Search for the cell housing the specified text and yield its (X, Y) center coordinate. 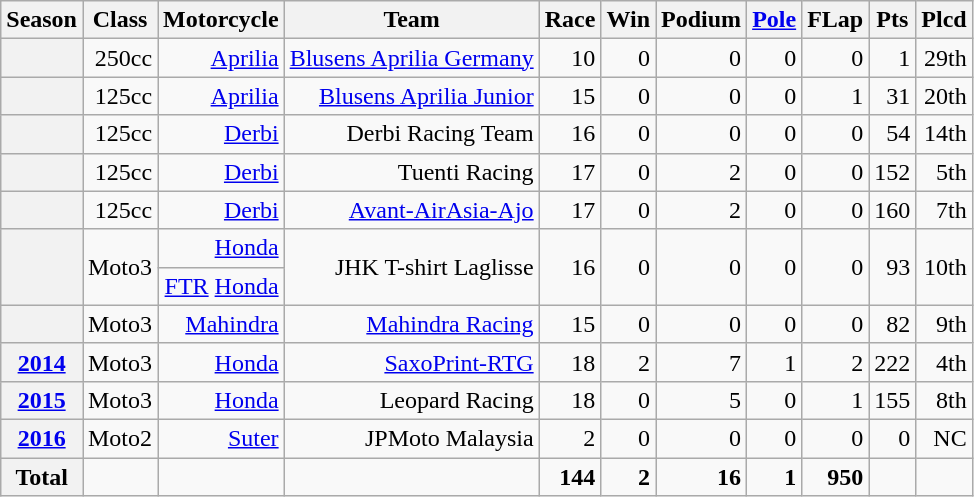
Pts (892, 20)
JHK T-shirt Laglisse (412, 267)
SaxoPrint-RTG (412, 362)
JPMoto Malaysia (412, 438)
29th (944, 58)
2016 (42, 438)
10 (570, 58)
222 (892, 362)
250cc (120, 58)
8th (944, 400)
Blusens Aprilia Germany (412, 58)
5 (702, 400)
Mahindra Racing (412, 324)
Suter (222, 438)
7 (702, 362)
152 (892, 172)
Total (42, 477)
Race (570, 20)
Plcd (944, 20)
Avant-AirAsia-Ajo (412, 210)
7th (944, 210)
9th (944, 324)
Tuenti Racing (412, 172)
FTR Honda (222, 286)
Blusens Aprilia Junior (412, 96)
Motorcycle (222, 20)
Win (628, 20)
Podium (702, 20)
93 (892, 267)
155 (892, 400)
Class (120, 20)
31 (892, 96)
Derbi Racing Team (412, 134)
144 (570, 477)
160 (892, 210)
2015 (42, 400)
Season (42, 20)
Team (412, 20)
Pole (774, 20)
Moto2 (120, 438)
950 (836, 477)
10th (944, 267)
20th (944, 96)
54 (892, 134)
14th (944, 134)
Mahindra (222, 324)
2014 (42, 362)
NC (944, 438)
82 (892, 324)
4th (944, 362)
FLap (836, 20)
Leopard Racing (412, 400)
5th (944, 172)
